Pinpoint the cell where the given text exists, returning its [X, Y] midpoint coordinate. 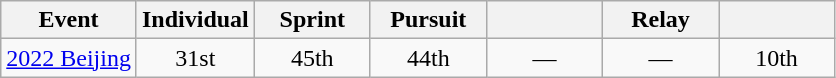
Event [69, 20]
Sprint [312, 20]
31st [195, 58]
44th [428, 58]
45th [312, 58]
10th [777, 58]
Pursuit [428, 20]
Relay [660, 20]
2022 Beijing [69, 58]
Individual [195, 20]
